Detect which cell encompasses the target text, then output its [X, Y] center coordinate. 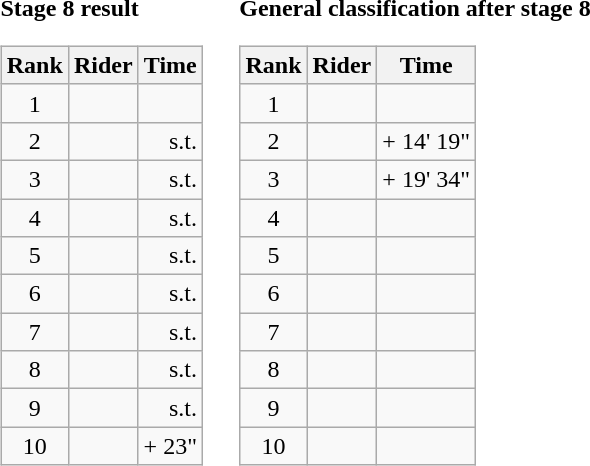
+ 14' 19" [426, 141]
+ 23" [170, 446]
+ 19' 34" [426, 179]
